Output the (X, Y) coordinate of the center of the cell containing the given text.  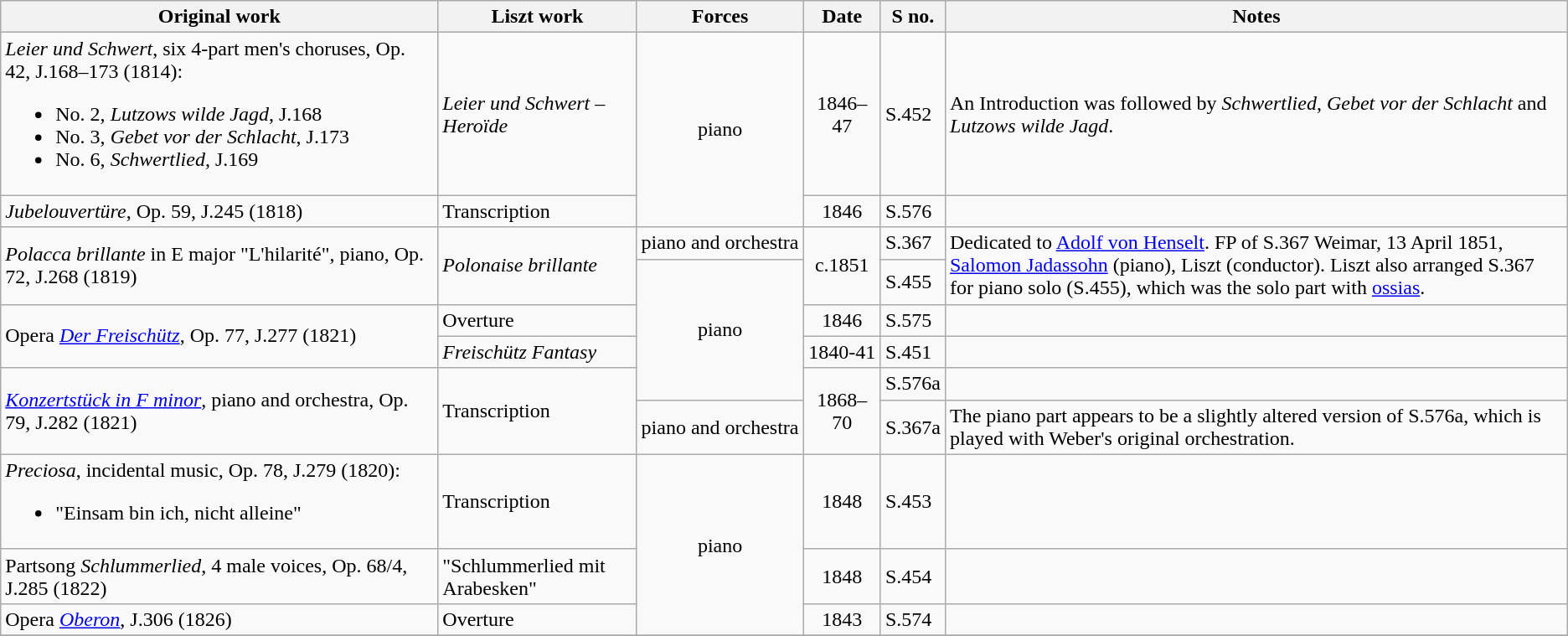
Partsong Schlummerlied, 4 male voices, Op. 68/4, J.285 (1822) (219, 577)
S.454 (913, 577)
"Schlummerlied mit Arabesken" (538, 577)
Forces (720, 17)
Date (842, 17)
Polonaise brillante (538, 266)
S.451 (913, 352)
S.453 (913, 501)
An Introduction was followed by Schwertlied, Gebet vor der Schlacht and Lutzows wilde Jagd. (1256, 114)
S.367 (913, 243)
Preciosa, incidental music, Op. 78, J.279 (1820):"Einsam bin ich, nicht alleine" (219, 501)
S.452 (913, 114)
Jubelouvertüre, Op. 59, J.245 (1818) (219, 211)
S.576a (913, 384)
Opera Der Freischütz, Op. 77, J.277 (1821) (219, 336)
S.576 (913, 211)
c.1851 (842, 266)
S.455 (913, 282)
1840‑41 (842, 352)
The piano part appears to be a slightly altered version of S.576a, which is played with Weber's original orchestration. (1256, 427)
S.367a (913, 427)
Notes (1256, 17)
Freischütz Fantasy (538, 352)
1846–47 (842, 114)
1868–70 (842, 411)
S no. (913, 17)
Konzertstück in F minor, piano and orchestra, Op. 79, J.282 (1821) (219, 411)
S.575 (913, 320)
Leier und Schwert – Heroïde (538, 114)
1843 (842, 619)
Original work (219, 17)
S.574 (913, 619)
Opera Oberon, J.306 (1826) (219, 619)
Polacca brillante in E major "L'hilarité", piano, Op. 72, J.268 (1819) (219, 266)
Liszt work (538, 17)
